Return (X, Y) of the center of cell containing provided text 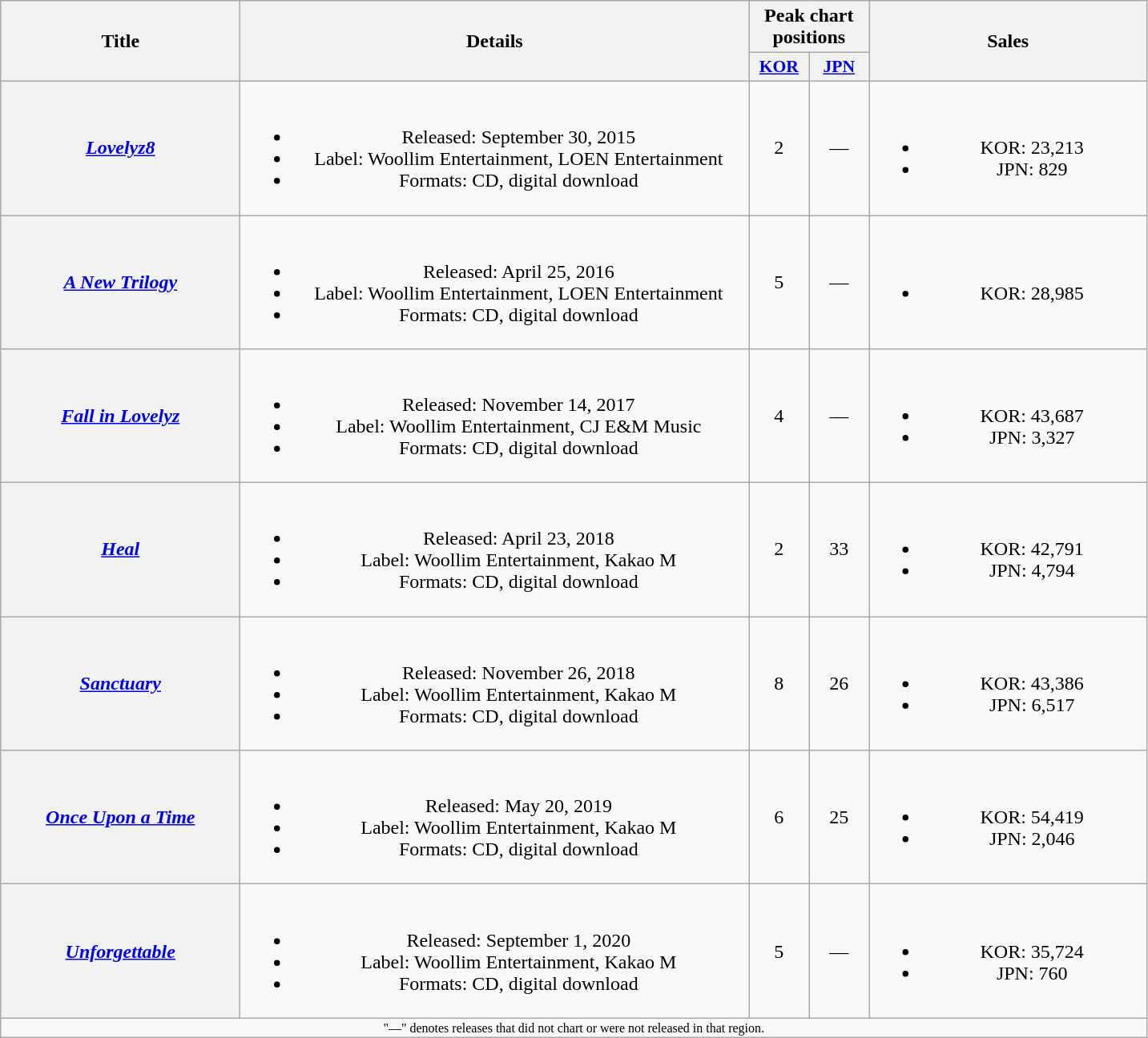
Heal (120, 549)
A New Trilogy (120, 282)
Sales (1008, 42)
4 (779, 416)
KOR: 43,386JPN: 6,517 (1008, 684)
8 (779, 684)
KOR: 23,213JPN: 829 (1008, 147)
Title (120, 42)
Released: May 20, 2019Label: Woollim Entertainment, Kakao MFormats: CD, digital download (495, 817)
Lovelyz8 (120, 147)
Released: April 23, 2018Label: Woollim Entertainment, Kakao MFormats: CD, digital download (495, 549)
6 (779, 817)
Peak chartpositions (809, 27)
Fall in Lovelyz (120, 416)
"—" denotes releases that did not chart or were not released in that region. (574, 1028)
JPN (840, 67)
Released: September 30, 2015Label: Woollim Entertainment, LOEN EntertainmentFormats: CD, digital download (495, 147)
Once Upon a Time (120, 817)
26 (840, 684)
Released: November 26, 2018Label: Woollim Entertainment, Kakao MFormats: CD, digital download (495, 684)
KOR (779, 67)
KOR: 43,687JPN: 3,327 (1008, 416)
25 (840, 817)
KOR: 28,985 (1008, 282)
KOR: 42,791JPN: 4,794 (1008, 549)
Released: September 1, 2020Label: Woollim Entertainment, Kakao MFormats: CD, digital download (495, 951)
Details (495, 42)
Released: November 14, 2017Label: Woollim Entertainment, CJ E&M MusicFormats: CD, digital download (495, 416)
KOR: 54,419JPN: 2,046 (1008, 817)
Sanctuary (120, 684)
Unforgettable (120, 951)
33 (840, 549)
Released: April 25, 2016Label: Woollim Entertainment, LOEN EntertainmentFormats: CD, digital download (495, 282)
KOR: 35,724JPN: 760 (1008, 951)
